Return the (X, Y) coordinate for the center point of the cell that contains the specified text.  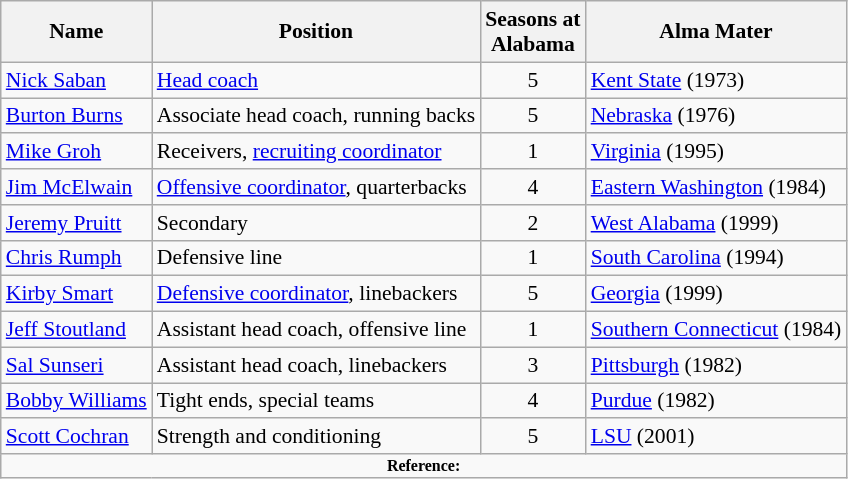
Seasons atAlabama (532, 32)
3 (532, 365)
Reference: (424, 466)
Defensive coordinator, linebackers (316, 294)
Chris Rumph (76, 258)
Georgia (1999) (716, 294)
Alma Mater (716, 32)
Kent State (1973) (716, 80)
Pittsburgh (1982) (716, 365)
Head coach (316, 80)
Southern Connecticut (1984) (716, 330)
Bobby Williams (76, 401)
Kirby Smart (76, 294)
Secondary (316, 223)
Jim McElwain (76, 187)
Mike Groh (76, 152)
Offensive coordinator, quarterbacks (316, 187)
Tight ends, special teams (316, 401)
Strength and conditioning (316, 437)
2 (532, 223)
Position (316, 32)
Jeremy Pruitt (76, 223)
Defensive line (316, 258)
LSU (2001) (716, 437)
Name (76, 32)
Nebraska (1976) (716, 116)
Virginia (1995) (716, 152)
Associate head coach, running backs (316, 116)
West Alabama (1999) (716, 223)
Receivers, recruiting coordinator (316, 152)
Nick Saban (76, 80)
Eastern Washington (1984) (716, 187)
Scott Cochran (76, 437)
South Carolina (1994) (716, 258)
Assistant head coach, linebackers (316, 365)
Burton Burns (76, 116)
Purdue (1982) (716, 401)
Jeff Stoutland (76, 330)
Sal Sunseri (76, 365)
Assistant head coach, offensive line (316, 330)
